Extract the [x, y] coordinate from the center of the cell holding the provided text.  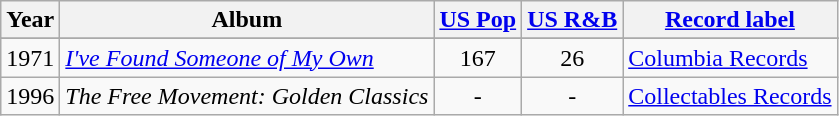
1996 [30, 96]
Year [30, 20]
Columbia Records [730, 58]
Album [247, 20]
US R&B [572, 20]
I've Found Someone of My Own [247, 58]
US Pop [478, 20]
Record label [730, 20]
167 [478, 58]
Collectables Records [730, 96]
26 [572, 58]
The Free Movement: Golden Classics [247, 96]
1971 [30, 58]
